Provide the (x, y) coordinate of the cell's center where the given text is located.  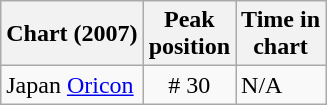
# 30 (189, 85)
Chart (2007) (72, 34)
Peakposition (189, 34)
N/A (281, 85)
Japan Oricon (72, 85)
Time inchart (281, 34)
